Determine the [X, Y] coordinate at the center of the cell enclosing the given text.  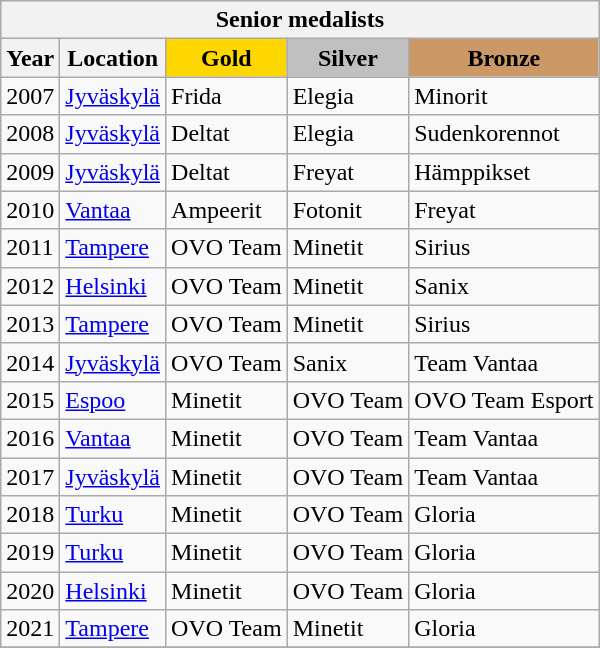
2007 [30, 96]
2009 [30, 172]
Year [30, 58]
Minorit [504, 96]
2013 [30, 324]
2010 [30, 210]
Hämppikset [504, 172]
OVO Team Esport [504, 400]
2015 [30, 400]
2014 [30, 362]
Frida [227, 96]
2018 [30, 515]
Senior medalists [300, 20]
2019 [30, 553]
2017 [30, 477]
Bronze [504, 58]
Silver [348, 58]
2020 [30, 591]
2012 [30, 286]
Location [113, 58]
Fotonit [348, 210]
Ampeerit [227, 210]
2011 [30, 248]
Espoo [113, 400]
2016 [30, 438]
Gold [227, 58]
2021 [30, 629]
2008 [30, 134]
Sudenkorennot [504, 134]
